Find where the given text appears and provide that cell's center as (X, Y) coordinate. 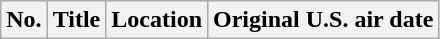
No. (24, 20)
Title (76, 20)
Location (157, 20)
Original U.S. air date (324, 20)
